Identify which cell holds the provided text, then report its (X, Y) central coordinate. 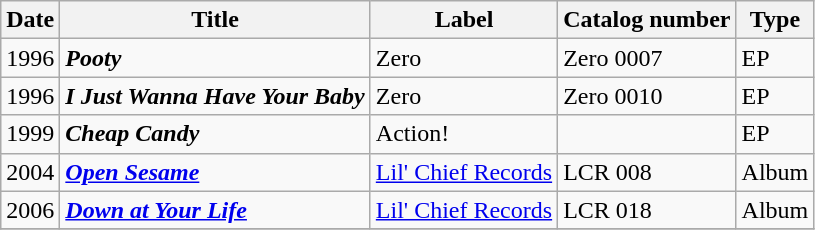
Action! (464, 134)
Open Sesame (215, 172)
Pooty (215, 58)
Title (215, 20)
Date (30, 20)
Down at Your Life (215, 210)
I Just Wanna Have Your Baby (215, 96)
Zero 0010 (647, 96)
2004 (30, 172)
Cheap Candy (215, 134)
Label (464, 20)
LCR 018 (647, 210)
Type (775, 20)
2006 (30, 210)
LCR 008 (647, 172)
Zero 0007 (647, 58)
1999 (30, 134)
Catalog number (647, 20)
